Return the [X, Y] coordinate for the center point of the cell that contains the specified text.  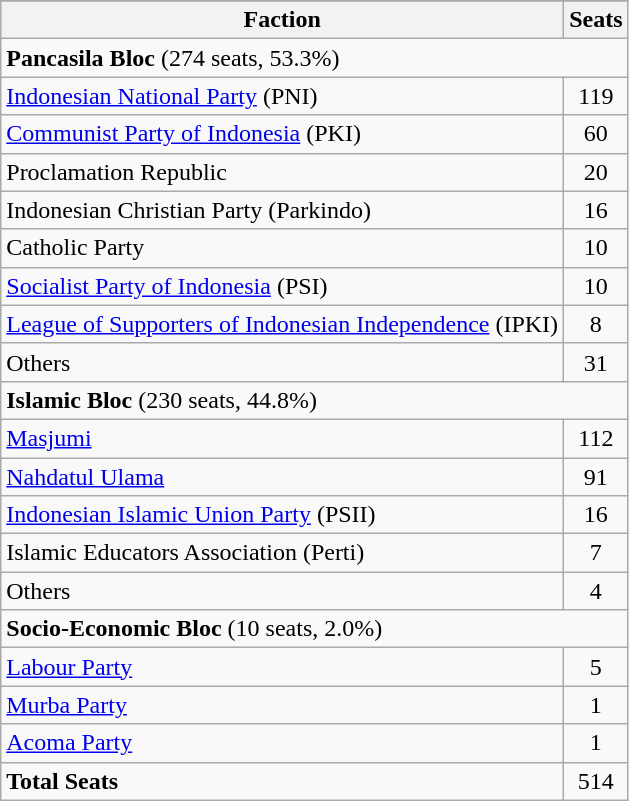
Proclamation Republic [282, 172]
Masjumi [282, 438]
Seats [596, 20]
4 [596, 591]
Indonesian Islamic Union Party (PSII) [282, 515]
7 [596, 553]
Labour Party [282, 667]
Nahdatul Ulama [282, 477]
Indonesian Christian Party (Parkindo) [282, 210]
League of Supporters of Indonesian Independence (IPKI) [282, 324]
Communist Party of Indonesia (PKI) [282, 134]
Indonesian National Party (PNI) [282, 96]
Islamic Educators Association (Perti) [282, 553]
91 [596, 477]
119 [596, 96]
Catholic Party [282, 248]
5 [596, 667]
Pancasila Bloc (274 seats, 53.3%) [314, 58]
Socio-Economic Bloc (10 seats, 2.0%) [314, 629]
Total Seats [282, 781]
Socialist Party of Indonesia (PSI) [282, 286]
112 [596, 438]
Murba Party [282, 705]
Acoma Party [282, 743]
60 [596, 134]
8 [596, 324]
Faction [282, 20]
20 [596, 172]
Islamic Bloc (230 seats, 44.8%) [314, 400]
514 [596, 781]
31 [596, 362]
